Return the [X, Y] coordinate for the center point of the cell that contains the specified text.  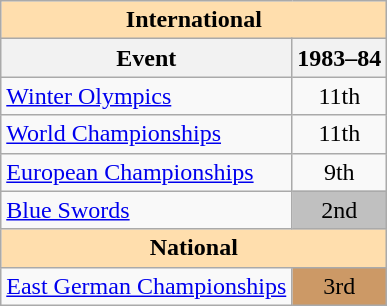
9th [340, 172]
Winter Olympics [146, 96]
National [194, 248]
Event [146, 58]
International [194, 20]
Blue Swords [146, 210]
1983–84 [340, 58]
2nd [340, 210]
European Championships [146, 172]
World Championships [146, 134]
East German Championships [146, 286]
3rd [340, 286]
